Return the [x, y] coordinate for the center point of the cell that contains the specified text.  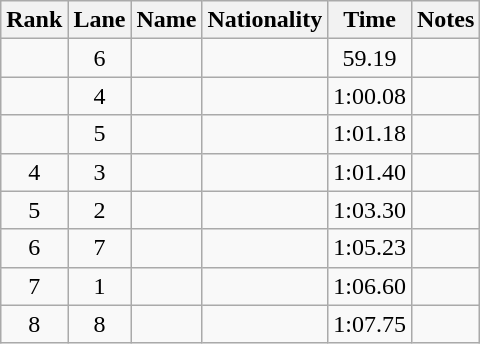
1:01.40 [370, 172]
Lane [100, 20]
1:01.18 [370, 134]
1:06.60 [370, 286]
59.19 [370, 58]
2 [100, 210]
1:05.23 [370, 248]
1:03.30 [370, 210]
Nationality [265, 20]
Notes [445, 20]
Time [370, 20]
1:00.08 [370, 96]
Rank [34, 20]
3 [100, 172]
Name [166, 20]
1:07.75 [370, 324]
1 [100, 286]
